Return (x, y) of the center of cell containing provided text 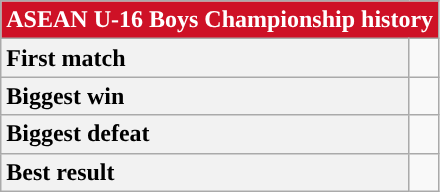
ASEAN U-16 Boys Championship history (220, 20)
Best result (206, 172)
First match (206, 58)
Biggest win (206, 96)
Biggest defeat (206, 134)
